Scan for the cell matching the given text and deliver its [X, Y] coordinate at center. 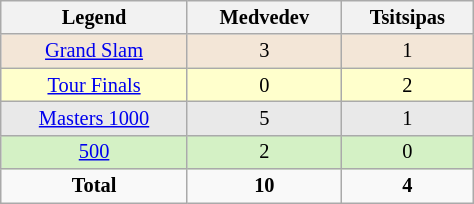
Total [94, 186]
4 [407, 186]
Masters 1000 [94, 118]
Tsitsipas [407, 17]
Tour Finals [94, 85]
10 [264, 186]
500 [94, 152]
Legend [94, 17]
3 [264, 51]
Medvedev [264, 17]
5 [264, 118]
Grand Slam [94, 51]
